From the cell containing the given text, extract its center point as [X, Y] coordinate. 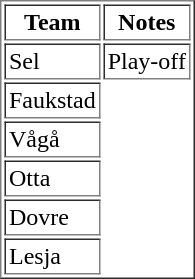
Faukstad [52, 100]
Sel [52, 62]
Team [52, 22]
Play-off [146, 62]
Lesja [52, 256]
Vågå [52, 140]
Otta [52, 178]
Notes [146, 22]
Dovre [52, 218]
